Return (x, y) of the center of cell containing provided text 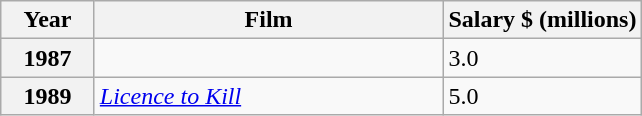
3.0 (542, 58)
1987 (48, 58)
Salary $ (millions) (542, 20)
Year (48, 20)
Film (268, 20)
1989 (48, 96)
Licence to Kill (268, 96)
5.0 (542, 96)
